Capture the cell that displays the provided text and extract its (X, Y) central coordinate. 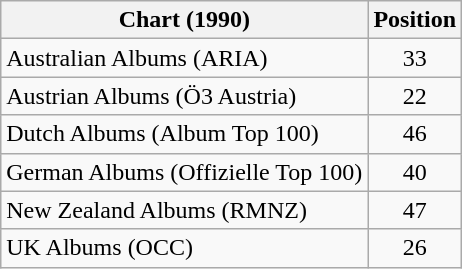
33 (415, 58)
UK Albums (OCC) (184, 248)
47 (415, 210)
46 (415, 134)
40 (415, 172)
Position (415, 20)
Austrian Albums (Ö3 Austria) (184, 96)
New Zealand Albums (RMNZ) (184, 210)
Chart (1990) (184, 20)
26 (415, 248)
Dutch Albums (Album Top 100) (184, 134)
22 (415, 96)
German Albums (Offizielle Top 100) (184, 172)
Australian Albums (ARIA) (184, 58)
